From the cell containing the given text, extract its center point as [x, y] coordinate. 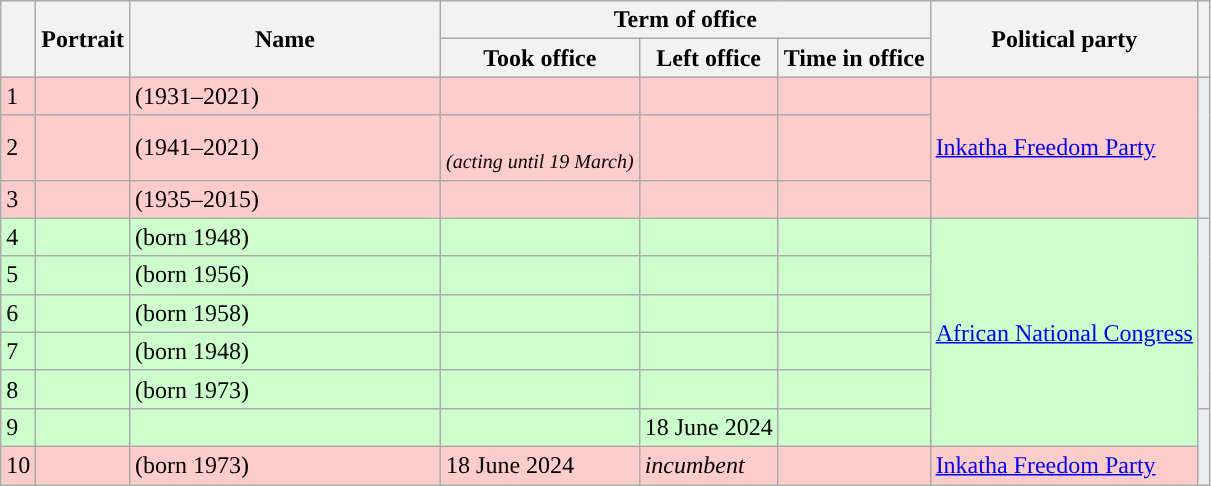
(1931–2021) [284, 96]
Portrait [83, 39]
9 [18, 427]
8 [18, 389]
4 [18, 237]
7 [18, 351]
Left office [708, 58]
Name [284, 39]
(1941–2021) [284, 148]
2 [18, 148]
(acting until 19 March) [540, 148]
African National Congress [1064, 332]
Took office [540, 58]
Time in office [854, 58]
3 [18, 199]
6 [18, 313]
1 [18, 96]
incumbent [708, 465]
(born 1958) [284, 313]
5 [18, 275]
(1935–2015) [284, 199]
Political party [1064, 39]
10 [18, 465]
(born 1956) [284, 275]
Term of office [686, 20]
